Provide the [X, Y] coordinate of the cell's center where the given text is located.  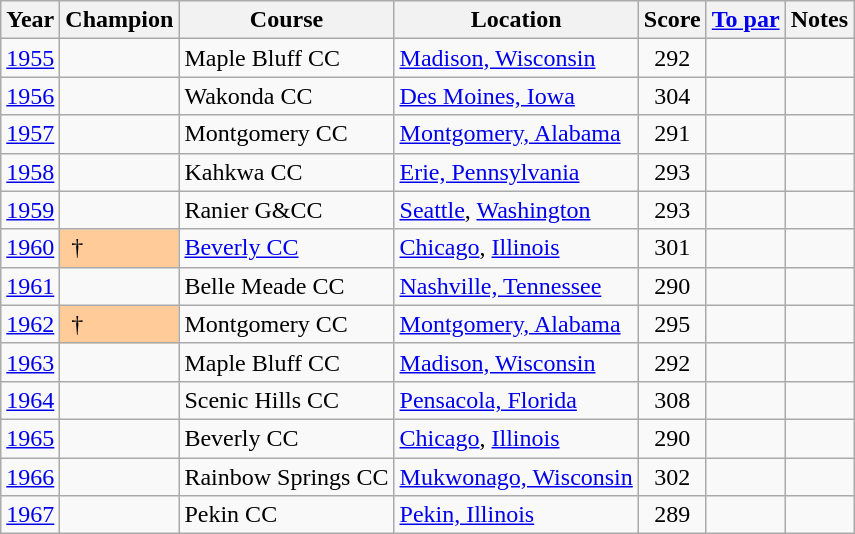
Pensacola, Florida [516, 400]
Pekin, Illinois [516, 515]
1966 [30, 477]
Erie, Pennsylvania [516, 172]
Score [672, 20]
295 [672, 324]
1964 [30, 400]
1963 [30, 362]
1957 [30, 134]
1959 [30, 210]
1961 [30, 286]
Nashville, Tennessee [516, 286]
Pekin CC [286, 515]
Location [516, 20]
Notes [819, 20]
Wakonda CC [286, 96]
1965 [30, 438]
1960 [30, 248]
Year [30, 20]
Scenic Hills CC [286, 400]
301 [672, 248]
Kahkwa CC [286, 172]
302 [672, 477]
1956 [30, 96]
Champion [120, 20]
Seattle, Washington [516, 210]
289 [672, 515]
To par [746, 20]
Mukwonago, Wisconsin [516, 477]
Rainbow Springs CC [286, 477]
1955 [30, 58]
Des Moines, Iowa [516, 96]
1962 [30, 324]
1958 [30, 172]
304 [672, 96]
291 [672, 134]
308 [672, 400]
Belle Meade CC [286, 286]
1967 [30, 515]
Course [286, 20]
Ranier G&CC [286, 210]
